Capture the cell that displays the provided text and extract its [x, y] central coordinate. 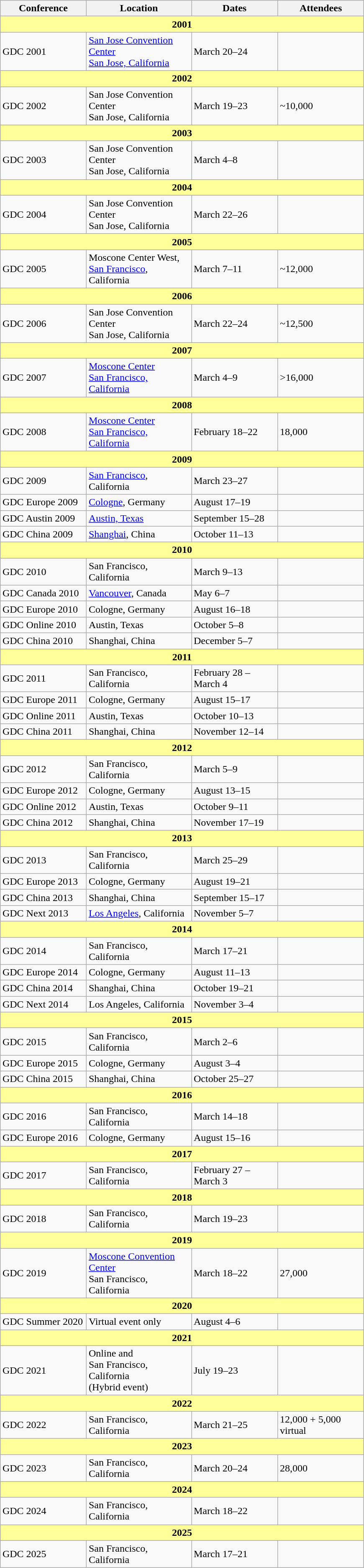
2020 [182, 1306]
November 3–4 [235, 1004]
2004 [182, 187]
2015 [182, 1020]
2021 [182, 1338]
October 11–13 [235, 534]
Online andSan Francisco, California(Hybrid event) [139, 1371]
May 6–7 [235, 593]
December 5–7 [235, 641]
September 15–17 [235, 897]
August 16–18 [235, 609]
Moscone Center West, San Francisco, California [139, 269]
12,000 + 5,000 virtual [321, 1425]
GDC 2016 [43, 1117]
GDC China 2009 [43, 534]
August 3–4 [235, 1063]
GDC Online 2012 [43, 807]
GDC China 2015 [43, 1079]
March 2–6 [235, 1041]
GDC Europe 2009 [43, 502]
August 15–16 [235, 1138]
2003 [182, 133]
November 17–19 [235, 822]
GDC China 2014 [43, 988]
Location [139, 8]
GDC China 2011 [43, 732]
2025 [182, 1532]
March 14–18 [235, 1117]
GDC Europe 2012 [43, 791]
GDC 2013 [43, 860]
27,000 [321, 1273]
GDC 2006 [43, 323]
October 25–27 [235, 1079]
>16,000 [321, 378]
GDC Europe 2013 [43, 881]
2018 [182, 1197]
28,000 [321, 1468]
GDC 2001 [43, 51]
GDC Europe 2014 [43, 972]
Attendees [321, 8]
GDC China 2013 [43, 897]
March 25–29 [235, 860]
2022 [182, 1403]
2011 [182, 657]
GDC Europe 2015 [43, 1063]
GDC 2021 [43, 1371]
GDC 2008 [43, 432]
GDC Next 2014 [43, 1004]
February 27 – March 3 [235, 1175]
GDC Austin 2009 [43, 518]
August 15–17 [235, 700]
GDC 2011 [43, 679]
GDC 2012 [43, 769]
March 9–13 [235, 572]
GDC 2010 [43, 572]
GDC 2009 [43, 481]
2001 [182, 24]
GDC Europe 2016 [43, 1138]
GDC 2004 [43, 214]
Conference [43, 8]
March 22–26 [235, 214]
2006 [182, 296]
October 10–13 [235, 716]
March 4–9 [235, 378]
March 4–8 [235, 160]
November 5–7 [235, 913]
2014 [182, 929]
Moscone Convention CenterSan Francisco, California [139, 1273]
2016 [182, 1095]
GDC Canada 2010 [43, 593]
2010 [182, 550]
~10,000 [321, 106]
GDC 2007 [43, 378]
GDC 2014 [43, 950]
August 11–13 [235, 972]
18,000 [321, 432]
March 23–27 [235, 481]
March 7–11 [235, 269]
GDC Europe 2011 [43, 700]
Vancouver, Canada [139, 593]
~12,000 [321, 269]
2019 [182, 1240]
July 19–23 [235, 1371]
~12,500 [321, 323]
March 5–9 [235, 769]
GDC Next 2013 [43, 913]
2013 [182, 838]
September 15–28 [235, 518]
GDC 2003 [43, 160]
October 19–21 [235, 988]
GDC China 2010 [43, 641]
2007 [182, 351]
GDC 2019 [43, 1273]
2017 [182, 1154]
October 9–11 [235, 807]
GDC 2005 [43, 269]
August 19–21 [235, 881]
GDC Online 2010 [43, 625]
Virtual event only [139, 1322]
GDC 2024 [43, 1511]
2009 [182, 459]
August 17–19 [235, 502]
2023 [182, 1446]
GDC 2025 [43, 1554]
February 18–22 [235, 432]
GDC Online 2011 [43, 716]
August 4–6 [235, 1322]
2024 [182, 1489]
GDC 2018 [43, 1219]
February 28 – March 4 [235, 679]
GDC 2022 [43, 1425]
October 5–8 [235, 625]
GDC 2017 [43, 1175]
GDC Europe 2010 [43, 609]
2012 [182, 748]
March 22–24 [235, 323]
Dates [235, 8]
GDC Summer 2020 [43, 1322]
GDC 2023 [43, 1468]
August 13–15 [235, 791]
GDC 2002 [43, 106]
GDC 2015 [43, 1041]
2002 [182, 79]
March 21–25 [235, 1425]
GDC China 2012 [43, 822]
November 12–14 [235, 732]
2005 [182, 242]
2008 [182, 405]
